Provide the (X, Y) coordinate of the cell's center where the given text is located.  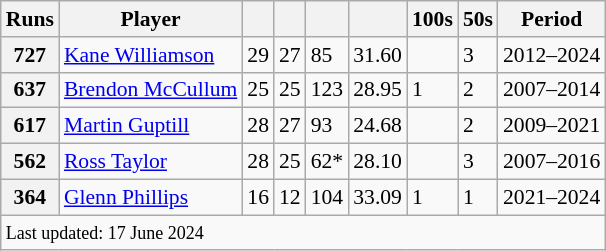
2012–2024 (552, 55)
33.09 (378, 197)
62* (328, 162)
Glenn Phillips (150, 197)
29 (258, 55)
28.10 (378, 162)
104 (328, 197)
16 (258, 197)
Martin Guptill (150, 126)
31.60 (378, 55)
123 (328, 90)
50s (478, 19)
Brendon McCullum (150, 90)
Ross Taylor (150, 162)
12 (290, 197)
562 (30, 162)
28.95 (378, 90)
2021–2024 (552, 197)
364 (30, 197)
Last updated: 17 June 2024 (303, 233)
2007–2014 (552, 90)
100s (432, 19)
24.68 (378, 126)
Kane Williamson (150, 55)
2009–2021 (552, 126)
85 (328, 55)
Runs (30, 19)
727 (30, 55)
93 (328, 126)
Period (552, 19)
Player (150, 19)
2007–2016 (552, 162)
617 (30, 126)
637 (30, 90)
